Return the (X, Y) coordinate for the center point of the cell that contains the specified text.  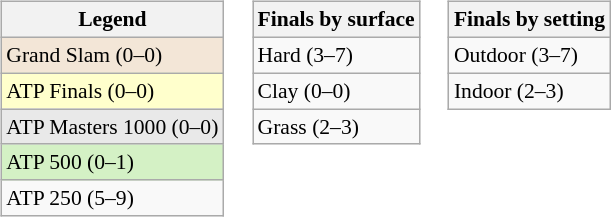
Finals by setting (530, 20)
Clay (0–0) (336, 91)
ATP 500 (0–1) (112, 162)
Legend (112, 20)
ATP Masters 1000 (0–0) (112, 127)
Grand Slam (0–0) (112, 55)
Hard (3–7) (336, 55)
Grass (2–3) (336, 127)
ATP Finals (0–0) (112, 91)
Indoor (2–3) (530, 91)
Finals by surface (336, 20)
Outdoor (3–7) (530, 55)
ATP 250 (5–9) (112, 198)
